Search for the cell housing the specified text and yield its (X, Y) center coordinate. 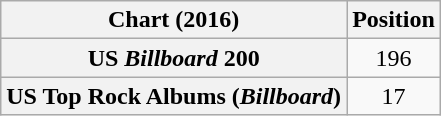
Position (394, 20)
Chart (2016) (174, 20)
17 (394, 96)
US Billboard 200 (174, 58)
US Top Rock Albums (Billboard) (174, 96)
196 (394, 58)
